Output the (x, y) coordinate of the center of the cell containing the given text.  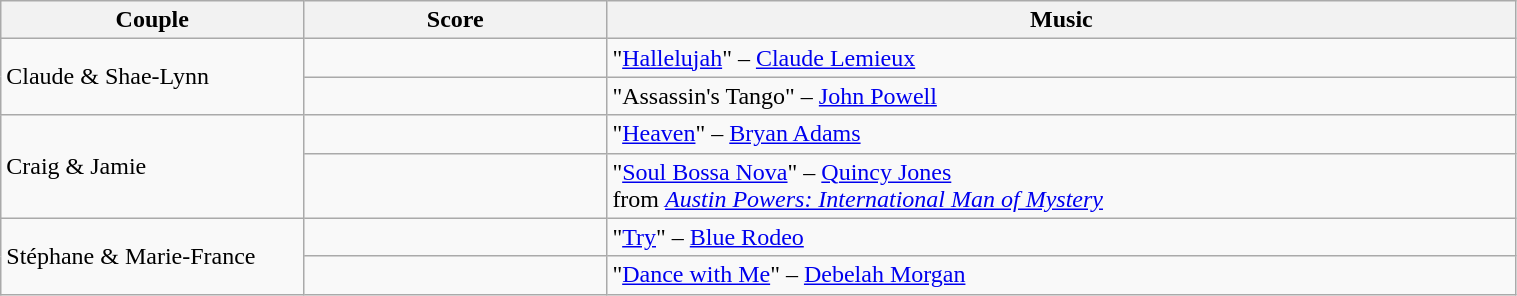
Couple (152, 20)
Music (1062, 20)
"Heaven" – Bryan Adams (1062, 134)
"Hallelujah" – Claude Lemieux (1062, 58)
Stéphane & Marie-France (152, 256)
"Assassin's Tango" – John Powell (1062, 96)
"Soul Bossa Nova" – Quincy Jonesfrom Austin Powers: International Man of Mystery (1062, 186)
Score (456, 20)
Craig & Jamie (152, 166)
"Try" – Blue Rodeo (1062, 237)
Claude & Shae-Lynn (152, 77)
"Dance with Me" – Debelah Morgan (1062, 275)
